Search for the cell housing the specified text and yield its [X, Y] center coordinate. 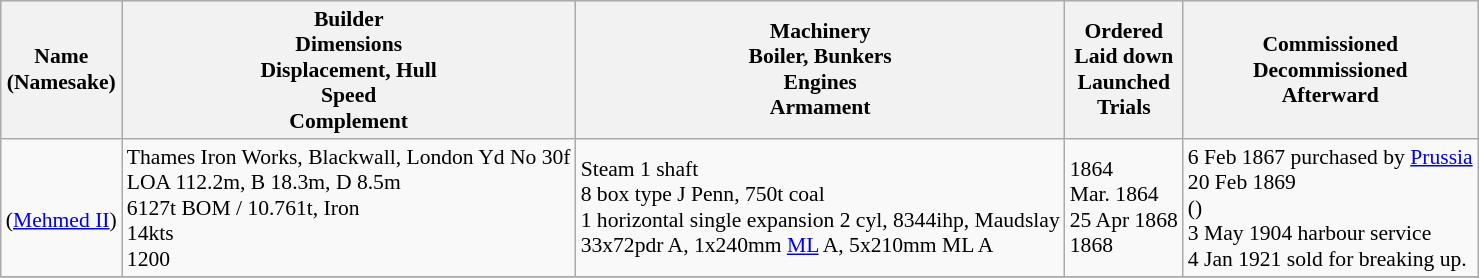
1864Mar. 186425 Apr 18681868 [1124, 208]
MachineryBoiler, BunkersEnginesArmament [820, 70]
BuilderDimensionsDisplacement, HullSpeedComplement [349, 70]
Name(Namesake) [62, 70]
Thames Iron Works, Blackwall, London Yd No 30fLOA 112.2m, B 18.3m, D 8.5m6127t BOM / 10.761t, Iron14kts1200 [349, 208]
6 Feb 1867 purchased by Prussia 20 Feb 1869()3 May 1904 harbour service4 Jan 1921 sold for breaking up. [1330, 208]
Steam 1 shaft8 box type J Penn, 750t coal1 horizontal single expansion 2 cyl, 8344ihp, Maudslay33x72pdr A, 1x240mm ML A, 5x210mm ML A [820, 208]
OrderedLaid downLaunchedTrials [1124, 70]
(Mehmed II) [62, 208]
CommissionedDecommissionedAfterward [1330, 70]
